Capture the cell that displays the provided text and extract its [X, Y] central coordinate. 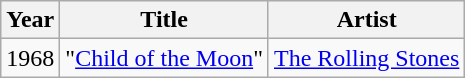
The Rolling Stones [366, 58]
Artist [366, 20]
Title [164, 20]
1968 [30, 58]
"Child of the Moon" [164, 58]
Year [30, 20]
